Search for the cell housing the specified text and yield its [x, y] center coordinate. 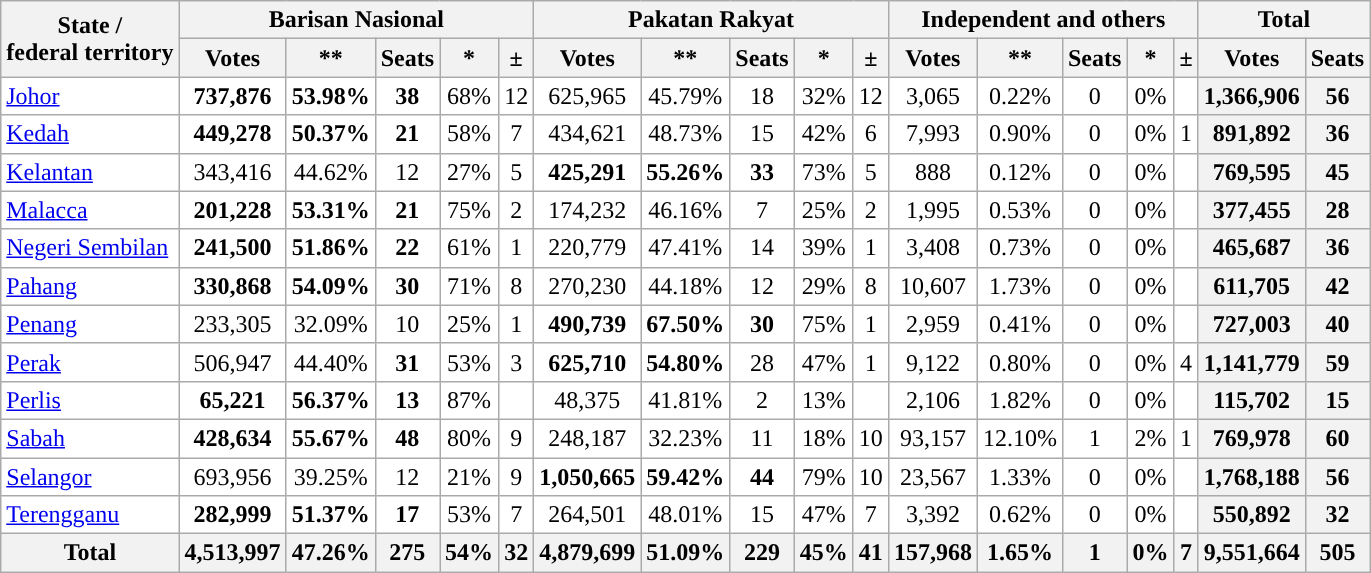
73% [824, 172]
1.82% [1020, 400]
270,230 [588, 286]
51.37% [330, 515]
0.80% [1020, 362]
54.09% [330, 286]
51.09% [686, 553]
282,999 [232, 515]
2% [1150, 438]
48.73% [686, 134]
4,879,699 [588, 553]
737,876 [232, 96]
21% [470, 477]
888 [932, 172]
58% [470, 134]
611,705 [1252, 286]
Malacca [90, 210]
39% [824, 248]
65,221 [232, 400]
54.80% [686, 362]
6 [870, 134]
33 [762, 172]
0.12% [1020, 172]
115,702 [1252, 400]
0.53% [1020, 210]
220,779 [588, 248]
93,157 [932, 438]
506,947 [232, 362]
769,978 [1252, 438]
46.16% [686, 210]
Kelantan [90, 172]
727,003 [1252, 324]
71% [470, 286]
229 [762, 553]
1,366,906 [1252, 96]
769,595 [1252, 172]
53.31% [330, 210]
45.79% [686, 96]
38 [407, 96]
13% [824, 400]
Pakatan Rakyat [712, 20]
434,621 [588, 134]
22 [407, 248]
343,416 [232, 172]
18% [824, 438]
60 [1337, 438]
14 [762, 248]
40 [1337, 324]
Johor [90, 96]
1.65% [1020, 553]
45 [1337, 172]
248,187 [588, 438]
550,892 [1252, 515]
61% [470, 248]
9,122 [932, 362]
2,959 [932, 324]
13 [407, 400]
41 [870, 553]
0.90% [1020, 134]
59 [1337, 362]
55.67% [330, 438]
State / federal territory [90, 39]
625,710 [588, 362]
1,050,665 [588, 477]
Penang [90, 324]
233,305 [232, 324]
3,408 [932, 248]
3,065 [932, 96]
44.40% [330, 362]
Barisan Nasional [356, 20]
32% [824, 96]
428,634 [232, 438]
80% [470, 438]
330,868 [232, 286]
Sabah [90, 438]
67.50% [686, 324]
Perak [90, 362]
48 [407, 438]
7,993 [932, 134]
241,500 [232, 248]
425,291 [588, 172]
29% [824, 286]
27% [470, 172]
505 [1337, 553]
53.98% [330, 96]
31 [407, 362]
1,141,779 [1252, 362]
44.62% [330, 172]
47.26% [330, 553]
2,106 [932, 400]
4,513,997 [232, 553]
18 [762, 96]
1,995 [932, 210]
50.37% [330, 134]
0.41% [1020, 324]
4 [1186, 362]
41.81% [686, 400]
12.10% [1020, 438]
68% [470, 96]
Selangor [90, 477]
Independent and others [1043, 20]
Perlis [90, 400]
0.22% [1020, 96]
Pahang [90, 286]
1,768,188 [1252, 477]
625,965 [588, 96]
23,567 [932, 477]
48,375 [588, 400]
32.23% [686, 438]
1.33% [1020, 477]
87% [470, 400]
32.09% [330, 324]
157,968 [932, 553]
490,739 [588, 324]
39.25% [330, 477]
Kedah [90, 134]
Negeri Sembilan [90, 248]
449,278 [232, 134]
54% [470, 553]
264,501 [588, 515]
693,956 [232, 477]
44.18% [686, 286]
0.62% [1020, 515]
0.73% [1020, 248]
891,892 [1252, 134]
55.26% [686, 172]
275 [407, 553]
465,687 [1252, 248]
9,551,664 [1252, 553]
3 [516, 362]
17 [407, 515]
79% [824, 477]
51.86% [330, 248]
11 [762, 438]
1.73% [1020, 286]
45% [824, 553]
10,607 [932, 286]
42% [824, 134]
56.37% [330, 400]
377,455 [1252, 210]
44 [762, 477]
42 [1337, 286]
Terengganu [90, 515]
47.41% [686, 248]
201,228 [232, 210]
48.01% [686, 515]
3,392 [932, 515]
59.42% [686, 477]
174,232 [588, 210]
